Provide the (X, Y) coordinate of the cell's center where the given text is located.  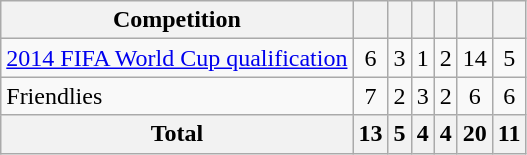
13 (370, 134)
1 (422, 58)
2014 FIFA World Cup qualification (177, 58)
Total (177, 134)
Friendlies (177, 96)
14 (474, 58)
7 (370, 96)
11 (509, 134)
20 (474, 134)
Competition (177, 20)
